From the cell containing the given text, extract its center point as [x, y] coordinate. 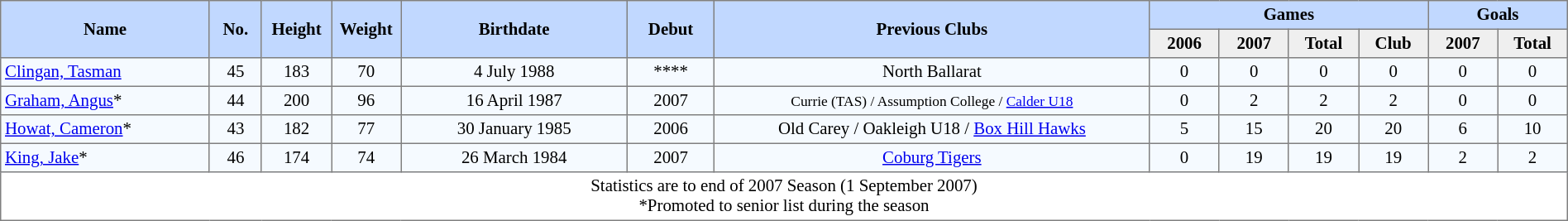
Howat, Cameron* [106, 129]
Debut [670, 30]
**** [670, 72]
74 [366, 157]
200 [296, 100]
Birthdate [514, 30]
Clingan, Tasman [106, 72]
4 July 1988 [514, 72]
North Ballarat [932, 72]
16 April 1987 [514, 100]
174 [296, 157]
77 [366, 129]
King, Jake* [106, 157]
Previous Clubs [932, 30]
Games [1288, 15]
Club [1394, 43]
45 [235, 72]
No. [235, 30]
70 [366, 72]
44 [235, 100]
Name [106, 30]
96 [366, 100]
Currie (TAS) / Assumption College / Calder U18 [932, 100]
Statistics are to end of 2007 Season (1 September 2007) *Promoted to senior list during the season [784, 196]
182 [296, 129]
Goals [1499, 15]
43 [235, 129]
183 [296, 72]
Graham, Angus* [106, 100]
Height [296, 30]
46 [235, 157]
30 January 1985 [514, 129]
Old Carey / Oakleigh U18 / Box Hill Hawks [932, 129]
26 March 1984 [514, 157]
5 [1184, 129]
15 [1254, 129]
Weight [366, 30]
10 [1532, 129]
6 [1463, 129]
Coburg Tigers [932, 157]
